Scan for the cell matching the given text and deliver its (X, Y) coordinate at center. 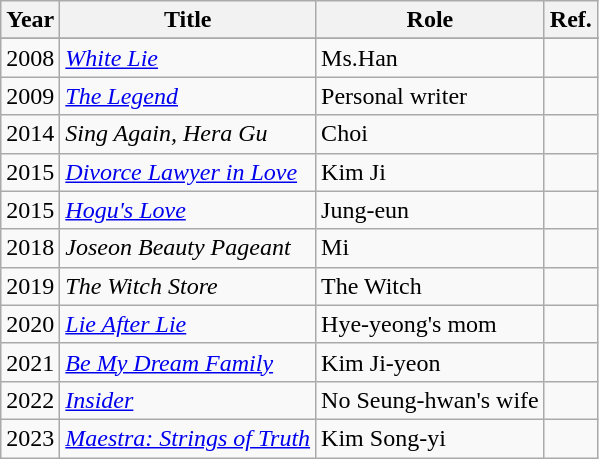
2008 (30, 58)
Ref. (570, 20)
Be My Dream Family (188, 362)
Role (430, 20)
The Legend (188, 96)
Title (188, 20)
Divorce Lawyer in Love (188, 172)
The Witch Store (188, 286)
Ms.Han (430, 58)
Year (30, 20)
2009 (30, 96)
No Seung-hwan's wife (430, 400)
2021 (30, 362)
Sing Again, Hera Gu (188, 134)
Kim Ji-yeon (430, 362)
Kim Ji (430, 172)
Lie After Lie (188, 324)
2018 (30, 248)
Personal writer (430, 96)
Jung-eun (430, 210)
2014 (30, 134)
Maestra: Strings of Truth (188, 438)
Joseon Beauty Pageant (188, 248)
Kim Song-yi (430, 438)
Hye-yeong's mom (430, 324)
Mi (430, 248)
2020 (30, 324)
Choi (430, 134)
Hogu's Love (188, 210)
2022 (30, 400)
2023 (30, 438)
The Witch (430, 286)
2019 (30, 286)
Insider (188, 400)
White Lie (188, 58)
